Output the (x, y) coordinate of the center of the cell containing the given text.  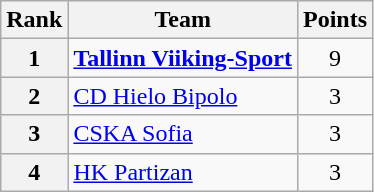
Rank (34, 20)
HK Partizan (183, 172)
Points (334, 20)
1 (34, 58)
Tallinn Viiking-Sport (183, 58)
2 (34, 96)
Team (183, 20)
CSKA Sofia (183, 134)
9 (334, 58)
4 (34, 172)
CD Hielo Bipolo (183, 96)
